Extract the [x, y] coordinate from the center of the cell holding the provided text.  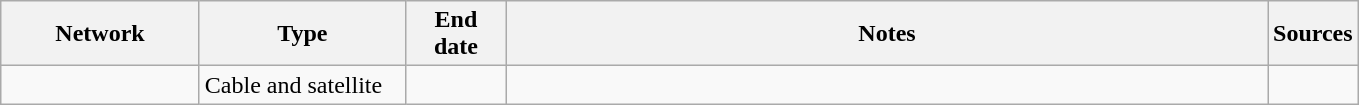
Network [100, 34]
Cable and satellite [302, 85]
Sources [1314, 34]
End date [456, 34]
Notes [886, 34]
Type [302, 34]
